Determine the [x, y] coordinate at the center of the cell enclosing the given text.  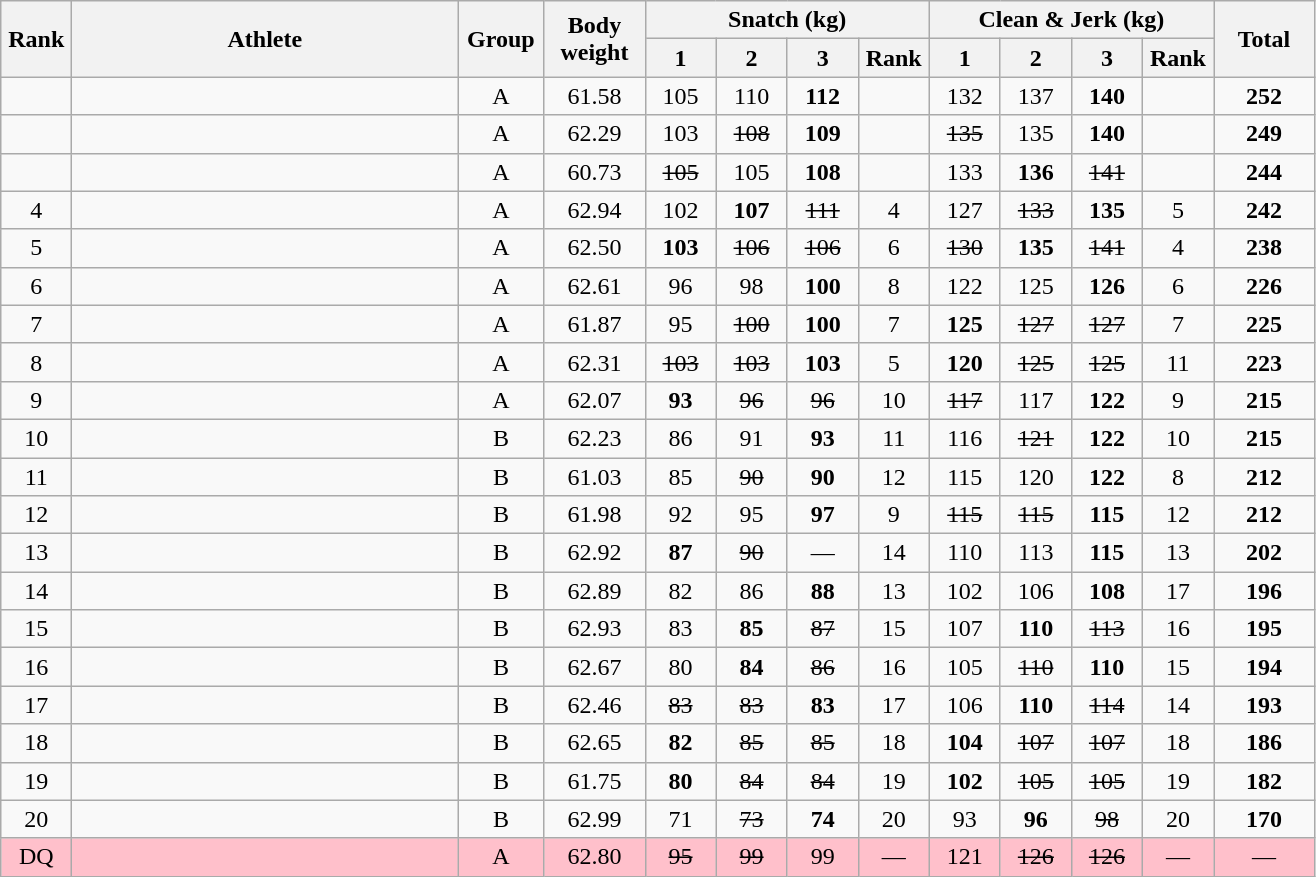
60.73 [594, 172]
111 [822, 210]
112 [822, 96]
104 [964, 743]
195 [1264, 629]
226 [1264, 286]
252 [1264, 96]
242 [1264, 210]
61.87 [594, 324]
Group [501, 39]
62.07 [594, 400]
194 [1264, 667]
116 [964, 438]
223 [1264, 362]
202 [1264, 553]
62.93 [594, 629]
Athlete [265, 39]
Total [1264, 39]
62.23 [594, 438]
74 [822, 819]
61.75 [594, 781]
62.80 [594, 857]
Clean & Jerk (kg) [1071, 20]
193 [1264, 705]
238 [1264, 248]
132 [964, 96]
62.29 [594, 134]
136 [1036, 172]
62.94 [594, 210]
62.31 [594, 362]
130 [964, 248]
196 [1264, 591]
244 [1264, 172]
62.65 [594, 743]
249 [1264, 134]
62.61 [594, 286]
109 [822, 134]
88 [822, 591]
137 [1036, 96]
186 [1264, 743]
62.46 [594, 705]
97 [822, 515]
73 [752, 819]
92 [680, 515]
62.89 [594, 591]
225 [1264, 324]
DQ [36, 857]
182 [1264, 781]
114 [1106, 705]
61.98 [594, 515]
Snatch (kg) [787, 20]
62.92 [594, 553]
170 [1264, 819]
62.67 [594, 667]
61.58 [594, 96]
91 [752, 438]
62.50 [594, 248]
61.03 [594, 477]
62.99 [594, 819]
71 [680, 819]
Body weight [594, 39]
